Scan for the cell matching the given text and deliver its (X, Y) coordinate at center. 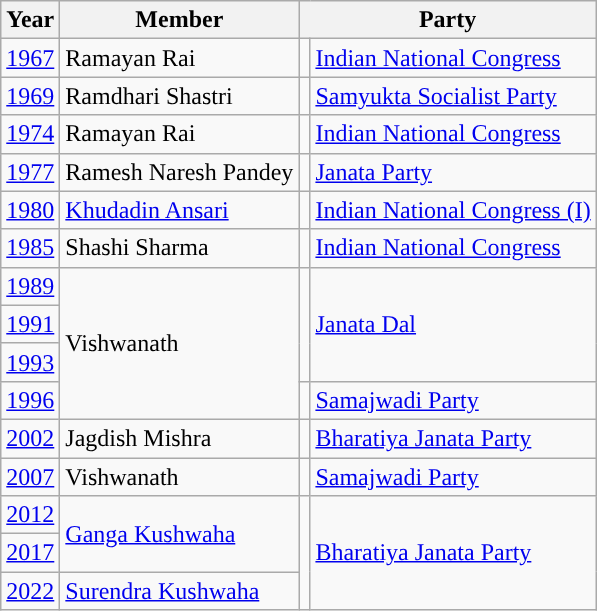
1974 (30, 134)
2017 (30, 553)
Jagdish Mishra (180, 438)
2022 (30, 591)
Member (180, 20)
2007 (30, 477)
1977 (30, 172)
Ganga Kushwaha (180, 534)
2002 (30, 438)
Janata Dal (453, 324)
1980 (30, 210)
1996 (30, 400)
1991 (30, 324)
Khudadin Ansari (180, 210)
2012 (30, 515)
1967 (30, 58)
1993 (30, 362)
Janata Party (453, 172)
1989 (30, 286)
1969 (30, 96)
1985 (30, 248)
Ramdhari Shastri (180, 96)
Party (448, 20)
Surendra Kushwaha (180, 591)
Ramesh Naresh Pandey (180, 172)
Shashi Sharma (180, 248)
Samyukta Socialist Party (453, 96)
Indian National Congress (I) (453, 210)
Year (30, 20)
